Search for the cell housing the specified text and yield its (x, y) center coordinate. 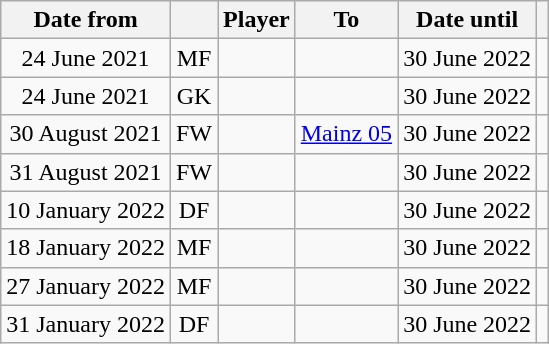
Date until (468, 20)
10 January 2022 (86, 210)
31 August 2021 (86, 172)
Player (257, 20)
Mainz 05 (346, 134)
31 January 2022 (86, 324)
18 January 2022 (86, 248)
30 August 2021 (86, 134)
Date from (86, 20)
To (346, 20)
GK (194, 96)
27 January 2022 (86, 286)
